Provide the [X, Y] coordinate of the cell's center where the given text is located.  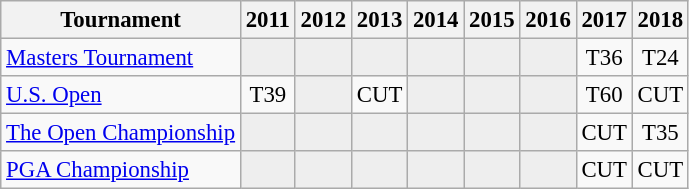
PGA Championship [121, 170]
T24 [660, 58]
U.S. Open [121, 95]
2011 [268, 20]
2018 [660, 20]
2013 [379, 20]
T60 [604, 95]
Tournament [121, 20]
T36 [604, 58]
Masters Tournament [121, 58]
T35 [660, 133]
2015 [492, 20]
T39 [268, 95]
The Open Championship [121, 133]
2012 [323, 20]
2017 [604, 20]
2014 [436, 20]
2016 [548, 20]
